Find where the given text appears and provide that cell's center as [X, Y] coordinate. 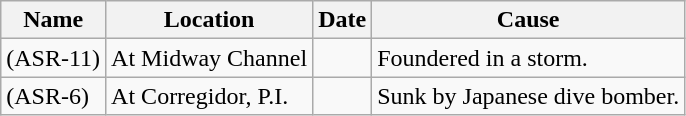
Sunk by Japanese dive bomber. [528, 96]
Date [342, 20]
At Corregidor, P.I. [210, 96]
(ASR-11) [54, 58]
Foundered in a storm. [528, 58]
Cause [528, 20]
Name [54, 20]
(ASR-6) [54, 96]
Location [210, 20]
At Midway Channel [210, 58]
